Find where the given text appears and provide that cell's center as [X, Y] coordinate. 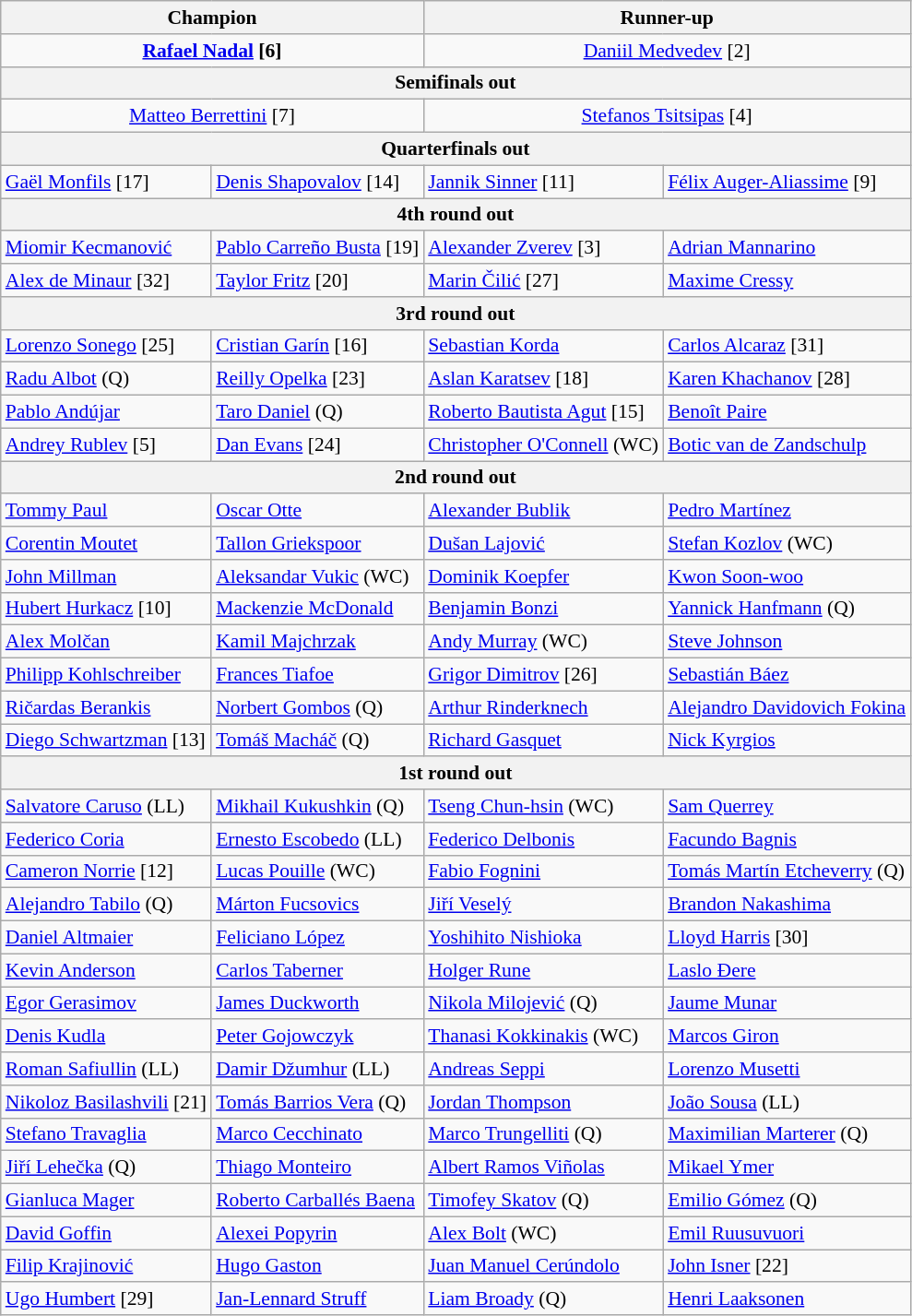
Jiří Veselý [543, 905]
Alex Molčan [106, 642]
Egor Gerasimov [106, 1003]
Botic van de Zandschulp [787, 445]
Emil Ruusuvuori [787, 1233]
Nick Kyrgios [787, 741]
Marco Trungelliti (Q) [543, 1134]
Nikoloz Basilashvili [21] [106, 1102]
Frances Tiafoe [317, 675]
Pedro Martínez [787, 511]
Matteo Berrettini [7] [212, 116]
Alejandro Davidovich Fokina [787, 707]
Daniil Medvedev [2] [667, 51]
Ričardas Berankis [106, 707]
Marin Čilić [27] [543, 280]
Tallon Griekspoor [317, 543]
Daniel Altmaier [106, 938]
Arthur Rinderknech [543, 707]
Yannick Hanfmann (Q) [787, 609]
Karen Khachanov [28] [787, 379]
Adrian Mannarino [787, 248]
Maximilian Marterer (Q) [787, 1134]
Mikael Ymer [787, 1168]
Marcos Giron [787, 1037]
4th round out [456, 215]
Quarterfinals out [456, 149]
Stefano Travaglia [106, 1134]
Stefanos Tsitsipas [4] [667, 116]
Peter Gojowczyk [317, 1037]
Yoshihito Nishioka [543, 938]
Tommy Paul [106, 511]
Reilly Opelka [23] [317, 379]
Thiago Monteiro [317, 1168]
Lucas Pouille (WC) [317, 871]
Albert Ramos Viñolas [543, 1168]
Liam Broady (Q) [543, 1299]
David Goffin [106, 1233]
Rafael Nadal [6] [212, 51]
Márton Fucsovics [317, 905]
Corentin Moutet [106, 543]
Grigor Dimitrov [26] [543, 675]
Diego Schwartzman [13] [106, 741]
Federico Delbonis [543, 839]
Taro Daniel (Q) [317, 412]
Andrey Rublev [5] [106, 445]
Taylor Fritz [20] [317, 280]
Félix Auger-Aliassime [9] [787, 182]
Salvatore Caruso (LL) [106, 806]
Pablo Carreño Busta [19] [317, 248]
João Sousa (LL) [787, 1102]
Damir Džumhur (LL) [317, 1069]
Roman Safiullin (LL) [106, 1069]
Aslan Karatsev [18] [543, 379]
Alex Bolt (WC) [543, 1233]
Emilio Gómez (Q) [787, 1201]
Hubert Hurkacz [10] [106, 609]
Richard Gasquet [543, 741]
Federico Coria [106, 839]
Kamil Majchrzak [317, 642]
Jan-Lennard Struff [317, 1299]
Dan Evans [24] [317, 445]
Sebastián Báez [787, 675]
Pablo Andújar [106, 412]
Alexander Bublik [543, 511]
Sebastian Korda [543, 346]
Jaume Munar [787, 1003]
Christopher O'Connell (WC) [543, 445]
Philipp Kohlschreiber [106, 675]
Hugo Gaston [317, 1266]
Mikhail Kukushkin (Q) [317, 806]
Gaël Monfils [17] [106, 182]
Laslo Đere [787, 970]
Aleksandar Vukic (WC) [317, 576]
Alejandro Tabilo (Q) [106, 905]
Steve Johnson [787, 642]
John Isner [22] [787, 1266]
Facundo Bagnis [787, 839]
Jordan Thompson [543, 1102]
Benoît Paire [787, 412]
Lloyd Harris [30] [787, 938]
Filip Krajinović [106, 1266]
Denis Shapovalov [14] [317, 182]
1st round out [456, 774]
Tseng Chun-hsin (WC) [543, 806]
Feliciano López [317, 938]
Radu Albot (Q) [106, 379]
Alexei Popyrin [317, 1233]
Ugo Humbert [29] [106, 1299]
Brandon Nakashima [787, 905]
Benjamin Bonzi [543, 609]
Sam Querrey [787, 806]
Henri Laaksonen [787, 1299]
Stefan Kozlov (WC) [787, 543]
Kwon Soon-woo [787, 576]
Kevin Anderson [106, 970]
Dušan Lajović [543, 543]
Gianluca Mager [106, 1201]
Mackenzie McDonald [317, 609]
Lorenzo Sonego [25] [106, 346]
John Millman [106, 576]
Ernesto Escobedo (LL) [317, 839]
Jiří Lehečka (Q) [106, 1168]
Dominik Koepfer [543, 576]
Tomáš Macháč (Q) [317, 741]
Andy Murray (WC) [543, 642]
Alex de Minaur [32] [106, 280]
Semifinals out [456, 83]
Tomás Barrios Vera (Q) [317, 1102]
Roberto Carballés Baena [317, 1201]
Carlos Taberner [317, 970]
Andreas Seppi [543, 1069]
3rd round out [456, 314]
2nd round out [456, 478]
Lorenzo Musetti [787, 1069]
Miomir Kecmanović [106, 248]
Holger Rune [543, 970]
Juan Manuel Cerúndolo [543, 1266]
Champion [212, 18]
Timofey Skatov (Q) [543, 1201]
Nikola Milojević (Q) [543, 1003]
Fabio Fognini [543, 871]
Jannik Sinner [11] [543, 182]
Carlos Alcaraz [31] [787, 346]
Maxime Cressy [787, 280]
Tomás Martín Etcheverry (Q) [787, 871]
Cameron Norrie [12] [106, 871]
Denis Kudla [106, 1037]
Marco Cecchinato [317, 1134]
Runner-up [667, 18]
Alexander Zverev [3] [543, 248]
Thanasi Kokkinakis (WC) [543, 1037]
Oscar Otte [317, 511]
James Duckworth [317, 1003]
Roberto Bautista Agut [15] [543, 412]
Cristian Garín [16] [317, 346]
Norbert Gombos (Q) [317, 707]
